Provide the [x, y] coordinate of the cell's center where the given text is located.  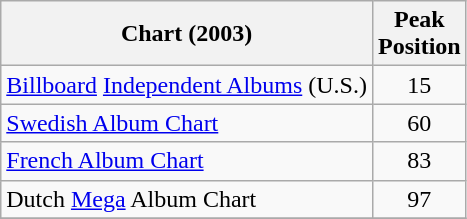
Billboard Independent Albums (U.S.) [187, 85]
French Album Chart [187, 161]
Dutch Mega Album Chart [187, 199]
60 [419, 123]
83 [419, 161]
PeakPosition [419, 34]
Chart (2003) [187, 34]
Swedish Album Chart [187, 123]
15 [419, 85]
97 [419, 199]
